Extract the [x, y] coordinate from the center of the cell holding the provided text.  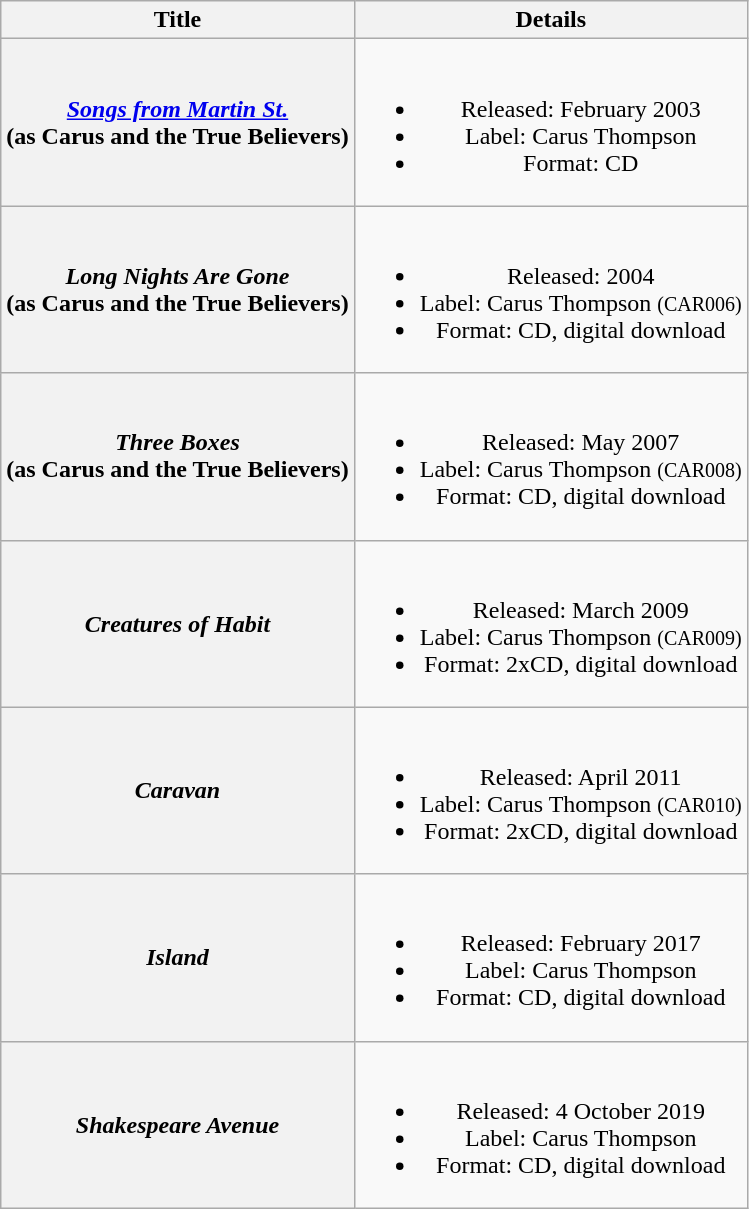
Released: May 2007Label: Carus Thompson (CAR008)Format: CD, digital download [550, 456]
Released: 2004Label: Carus Thompson (CAR006)Format: CD, digital download [550, 290]
Released: March 2009Label: Carus Thompson (CAR009)Format: 2xCD, digital download [550, 624]
Songs from Martin St. (as Carus and the True Believers) [178, 122]
Caravan [178, 790]
Title [178, 20]
Released: February 2017Label: Carus ThompsonFormat: CD, digital download [550, 958]
Shakespeare Avenue [178, 1124]
Creatures of Habit [178, 624]
Three Boxes (as Carus and the True Believers) [178, 456]
Released: 4 October 2019Label: Carus ThompsonFormat: CD, digital download [550, 1124]
Island [178, 958]
Released: February 2003Label: Carus ThompsonFormat: CD [550, 122]
Long Nights Are Gone (as Carus and the True Believers) [178, 290]
Details [550, 20]
Released: April 2011Label: Carus Thompson (CAR010)Format: 2xCD, digital download [550, 790]
